From the cell containing the given text, extract its center point as (X, Y) coordinate. 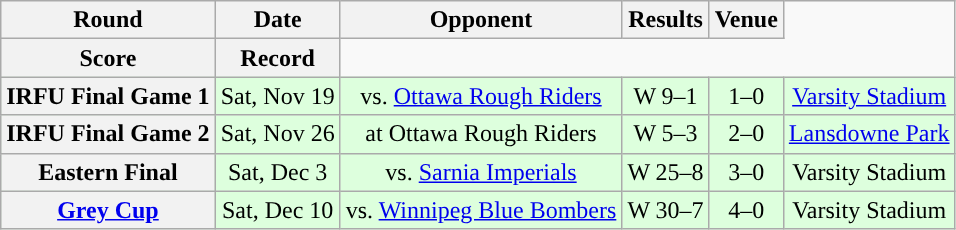
4–0 (746, 210)
IRFU Final Game 1 (108, 96)
Sat, Dec 10 (278, 210)
Date (278, 20)
vs. Winnipeg Blue Bombers (481, 210)
Score (108, 58)
W 30–7 (666, 210)
vs. Ottawa Rough Riders (481, 96)
Record (278, 58)
IRFU Final Game 2 (108, 134)
at Ottawa Rough Riders (481, 134)
3–0 (746, 172)
2–0 (746, 134)
Opponent (481, 20)
vs. Sarnia Imperials (481, 172)
Sat, Nov 19 (278, 96)
Eastern Final (108, 172)
Results (666, 20)
W 25–8 (666, 172)
Grey Cup (108, 210)
Sat, Nov 26 (278, 134)
1–0 (746, 96)
Round (108, 20)
Sat, Dec 3 (278, 172)
W 5–3 (666, 134)
Lansdowne Park (869, 134)
W 9–1 (666, 96)
Venue (746, 20)
